Return [x, y] of the center of cell containing provided text 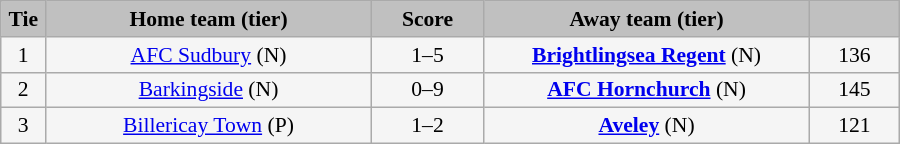
Home team (tier) [209, 19]
3 [24, 126]
Tie [24, 19]
145 [854, 90]
Barkingside (N) [209, 90]
1–5 [427, 55]
AFC Hornchurch (N) [647, 90]
1 [24, 55]
0–9 [427, 90]
Score [427, 19]
121 [854, 126]
Away team (tier) [647, 19]
Brightlingsea Regent (N) [647, 55]
1–2 [427, 126]
Aveley (N) [647, 126]
136 [854, 55]
Billericay Town (P) [209, 126]
2 [24, 90]
AFC Sudbury (N) [209, 55]
